Determine the [X, Y] coordinate at the center of the cell enclosing the given text.  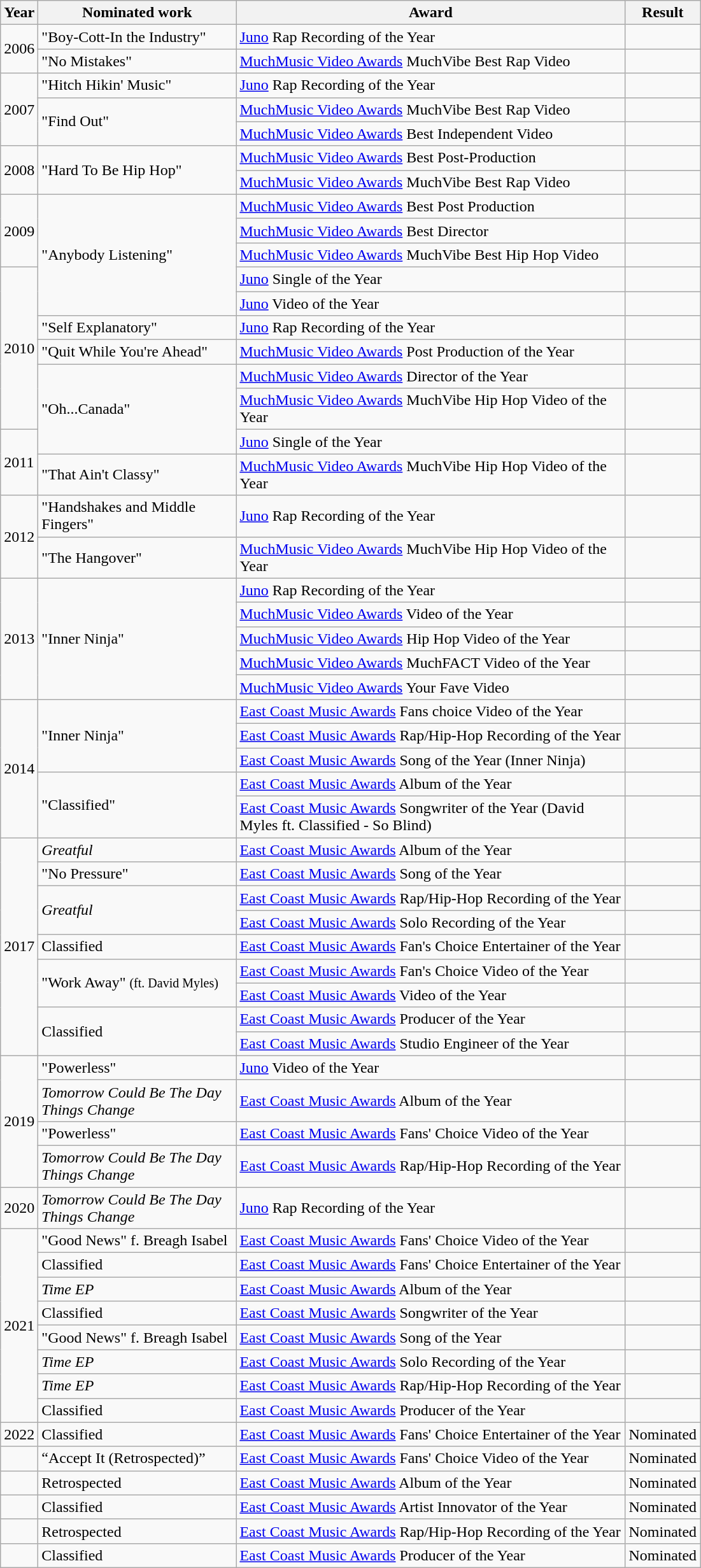
"Oh...Canada" [138, 409]
"Quit While You're Ahead" [138, 352]
2010 [19, 348]
Year [19, 13]
MuchMusic Video Awards Video of the Year [430, 614]
East Coast Music Awards Songwriter of the Year [430, 1313]
East Coast Music Awards Video of the Year [430, 995]
MuchMusic Video Awards Best Independent Video [430, 134]
"Anybody Listening" [138, 255]
2011 [19, 462]
"Boy-Cott-In the Industry" [138, 37]
"No Pressure" [138, 874]
"Self Explanatory" [138, 328]
MuchMusic Video Awards Director of the Year [430, 376]
East Coast Music Awards Fan's Choice Video of the Year [430, 971]
2008 [19, 170]
2017 [19, 947]
2019 [19, 1121]
East Coast Music Awards Artist Innovator of the Year [430, 1507]
East Coast Music Awards Songwriter of the Year (David Myles ft. Classified - So Blind) [430, 817]
"Find Out" [138, 122]
"Hitch Hikin' Music" [138, 85]
"Handshakes and Middle Fingers" [138, 516]
Award [430, 13]
MuchMusic Video Awards MuchFACT Video of the Year [430, 663]
"Hard To Be Hip Hop" [138, 170]
2013 [19, 639]
MuchMusic Video Awards Post Production of the Year [430, 352]
"No Mistakes" [138, 61]
2006 [19, 49]
MuchMusic Video Awards Your Fave Video [430, 687]
Nominated work [138, 13]
East Coast Music Awards Song of the Year (Inner Ninja) [430, 759]
MuchMusic Video Awards MuchVibe Best Hip Hop Video [430, 255]
"The Hangover" [138, 558]
2012 [19, 537]
2014 [19, 768]
"Classified" [138, 805]
MuchMusic Video Awards Best Director [430, 230]
"Work Away" (ft. David Myles) [138, 983]
2020 [19, 1207]
2022 [19, 1434]
"That Ain't Classy" [138, 475]
MuchMusic Video Awards Best Post Production [430, 206]
East Coast Music Awards Studio Engineer of the Year [430, 1043]
2021 [19, 1325]
Result [663, 13]
East Coast Music Awards Fans choice Video of the Year [430, 711]
MuchMusic Video Awards Best Post-Production [430, 158]
East Coast Music Awards Fan's Choice Entertainer of the Year [430, 947]
MuchMusic Video Awards Hip Hop Video of the Year [430, 639]
2007 [19, 109]
“Accept It (Retrospected)” [138, 1459]
2009 [19, 230]
